Extract the [x, y] coordinate from the center of the cell holding the provided text.  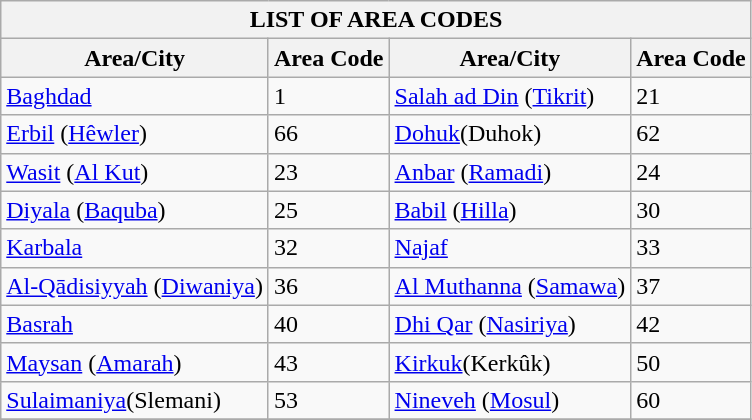
Anbar (Ramadi) [510, 172]
32 [328, 248]
33 [692, 248]
42 [692, 324]
Erbil (Hêwler) [135, 134]
Diyala (Baquba) [135, 210]
24 [692, 172]
23 [328, 172]
37 [692, 286]
Maysan (Amarah) [135, 362]
Karbala [135, 248]
60 [692, 400]
40 [328, 324]
LIST OF AREA CODES [376, 20]
Basrah [135, 324]
Najaf [510, 248]
Nineveh (Mosul) [510, 400]
50 [692, 362]
Kirkuk(Kerkûk) [510, 362]
Dhi Qar (Nasiriya) [510, 324]
Baghdad [135, 96]
36 [328, 286]
Dohuk(Duhok) [510, 134]
Al-Qādisiyyah (Diwaniya) [135, 286]
21 [692, 96]
43 [328, 362]
53 [328, 400]
Babil (Hilla) [510, 210]
1 [328, 96]
Wasit (Al Kut) [135, 172]
62 [692, 134]
Sulaimaniya(Slemani) [135, 400]
66 [328, 134]
Al Muthanna (Samawa) [510, 286]
25 [328, 210]
30 [692, 210]
Salah ad Din (Tikrit) [510, 96]
